Scan for the cell matching the given text and deliver its (X, Y) coordinate at center. 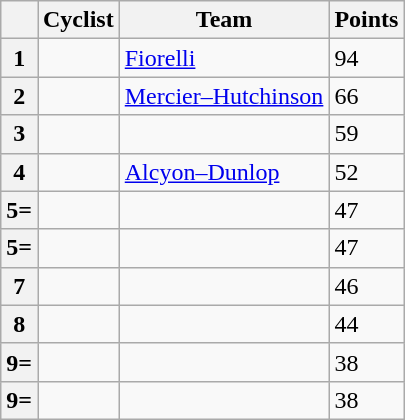
8 (20, 324)
52 (366, 172)
Cyclist (79, 20)
Alcyon–Dunlop (224, 172)
46 (366, 286)
2 (20, 96)
Fiorelli (224, 58)
Mercier–Hutchinson (224, 96)
94 (366, 58)
Team (224, 20)
59 (366, 134)
4 (20, 172)
3 (20, 134)
44 (366, 324)
7 (20, 286)
Points (366, 20)
1 (20, 58)
66 (366, 96)
